Output the (X, Y) coordinate of the center of the cell containing the given text.  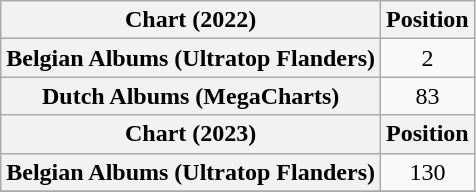
130 (428, 172)
Dutch Albums (MegaCharts) (191, 96)
83 (428, 96)
2 (428, 58)
Chart (2023) (191, 134)
Chart (2022) (191, 20)
